Capture the cell that displays the provided text and extract its (X, Y) central coordinate. 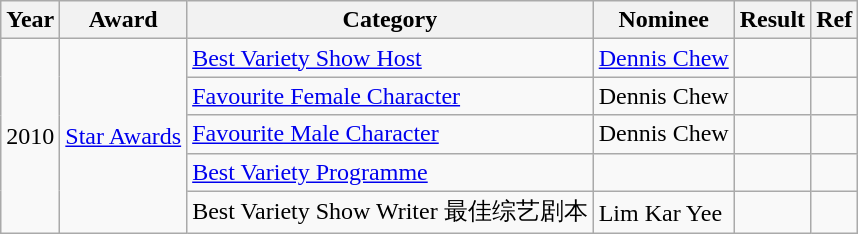
Favourite Female Character (390, 96)
Best Variety Programme (390, 172)
Result (772, 20)
Star Awards (124, 136)
Nominee (664, 20)
Lim Kar Yee (664, 212)
Category (390, 20)
2010 (30, 136)
Favourite Male Character (390, 134)
Best Variety Show Host (390, 58)
Award (124, 20)
Best Variety Show Writer 最佳综艺剧本 (390, 212)
Ref (834, 20)
Year (30, 20)
